Locate the cell with the specified text and output its [X, Y] center coordinate. 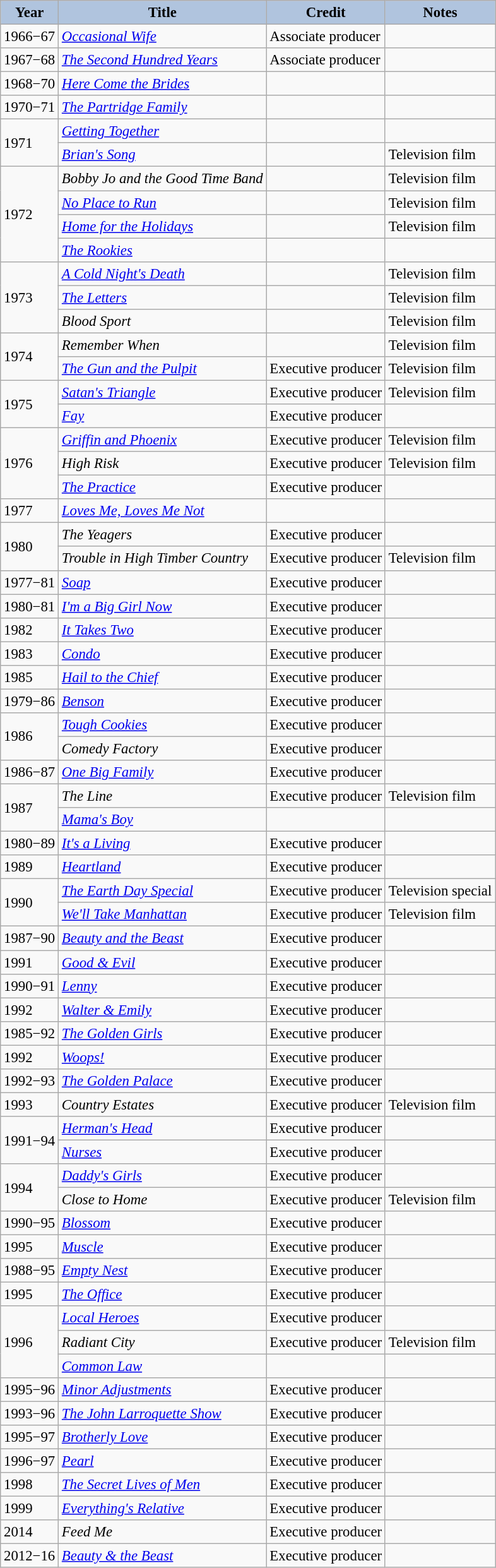
Pearl [163, 1461]
1967−68 [30, 60]
High Risk [163, 464]
1990−91 [30, 986]
1977−81 [30, 582]
Mama's Boy [163, 820]
Here Come the Brides [163, 84]
Soap [163, 582]
Credit [326, 13]
1993 [30, 1104]
1966−67 [30, 37]
Blood Sport [163, 321]
I'm a Big Girl Now [163, 606]
1974 [30, 356]
The Golden Girls [163, 1033]
Country Estates [163, 1104]
Close to Home [163, 1200]
One Big Family [163, 772]
Herman's Head [163, 1128]
Home for the Holidays [163, 226]
Notes [440, 13]
Radiant City [163, 1342]
1986 [30, 736]
Satan's Triangle [163, 392]
1993−96 [30, 1413]
The Line [163, 796]
It Takes Two [163, 630]
Woops! [163, 1057]
1999 [30, 1508]
Good & Evil [163, 962]
Television special [440, 891]
1980 [30, 547]
The John Larroquette Show [163, 1413]
Hail to the Chief [163, 678]
1977 [30, 511]
Brian's Song [163, 155]
Condo [163, 654]
1994 [30, 1187]
1998 [30, 1485]
The Partridge Family [163, 107]
The Letters [163, 297]
Getting Together [163, 131]
Heartland [163, 867]
1980−89 [30, 844]
Brotherly Love [163, 1437]
1976 [30, 464]
We'll Take Manhattan [163, 915]
Occasional Wife [163, 37]
1982 [30, 630]
1971 [30, 143]
The Office [163, 1295]
1985 [30, 678]
Walter & Emily [163, 1010]
Remember When [163, 345]
Bobby Jo and the Good Time Band [163, 179]
Muscle [163, 1247]
The Earth Day Special [163, 891]
Trouble in High Timber Country [163, 559]
Beauty & the Beast [163, 1556]
1985−92 [30, 1033]
1989 [30, 867]
The Second Hundred Years [163, 60]
1973 [30, 297]
No Place to Run [163, 203]
Everything's Relative [163, 1508]
1988−95 [30, 1271]
2014 [30, 1532]
1970−71 [30, 107]
1986−87 [30, 772]
Tough Cookies [163, 725]
Nurses [163, 1152]
1991 [30, 962]
The Gun and the Pulpit [163, 369]
1979−86 [30, 701]
The Rookies [163, 250]
Beauty and the Beast [163, 938]
1990 [30, 903]
Lenny [163, 986]
1972 [30, 214]
The Yeagers [163, 535]
1996−97 [30, 1461]
Griffin and Phoenix [163, 440]
1991−94 [30, 1140]
Local Heroes [163, 1319]
1990−95 [30, 1223]
Common Law [163, 1366]
Minor Adjustments [163, 1389]
Feed Me [163, 1532]
The Secret Lives of Men [163, 1485]
Blossom [163, 1223]
Daddy's Girls [163, 1176]
Fay [163, 416]
A Cold Night's Death [163, 273]
1992−93 [30, 1081]
1983 [30, 654]
1975 [30, 404]
Year [30, 13]
1968−70 [30, 84]
The Golden Palace [163, 1081]
It's a Living [163, 844]
1987 [30, 808]
Empty Nest [163, 1271]
1995−96 [30, 1389]
1980−81 [30, 606]
The Practice [163, 488]
1995−97 [30, 1437]
1987−90 [30, 938]
1996 [30, 1343]
Title [163, 13]
Loves Me, Loves Me Not [163, 511]
Comedy Factory [163, 748]
2012−16 [30, 1556]
Benson [163, 701]
